Identify which cell holds the provided text, then report its (x, y) central coordinate. 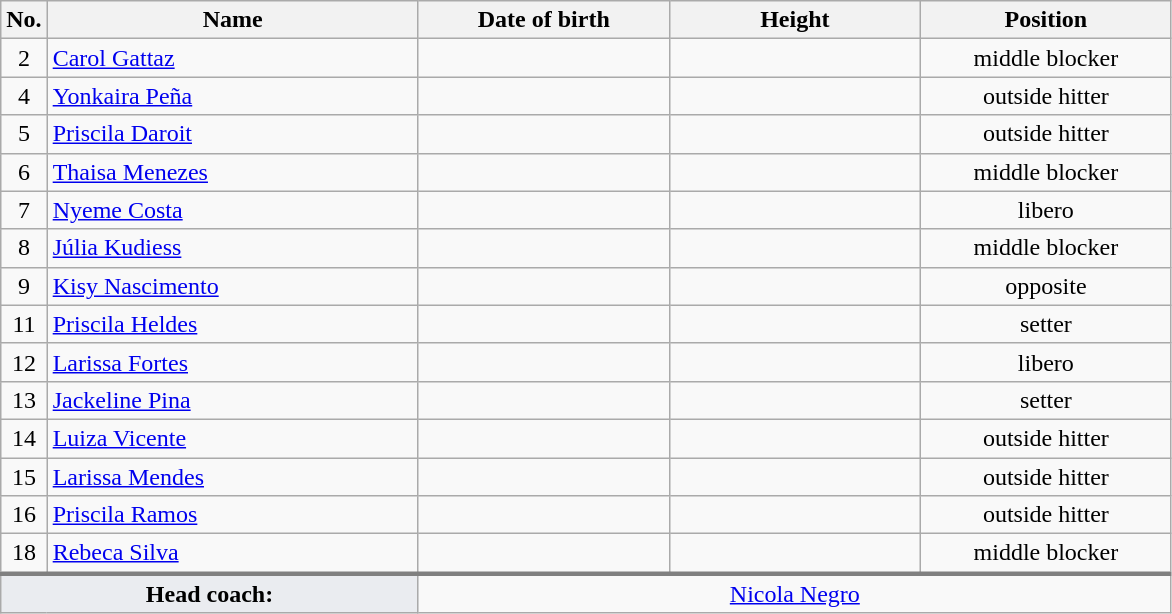
Jackeline Pina (232, 400)
No. (24, 20)
Height (794, 20)
Position (1046, 20)
Priscila Ramos (232, 515)
Nyeme Costa (232, 210)
8 (24, 248)
Luiza Vicente (232, 438)
Thaisa Menezes (232, 172)
2 (24, 58)
18 (24, 554)
7 (24, 210)
Kisy Nascimento (232, 286)
6 (24, 172)
Priscila Heldes (232, 324)
Name (232, 20)
Júlia Kudiess (232, 248)
14 (24, 438)
Nicola Negro (794, 593)
15 (24, 477)
4 (24, 96)
Date of birth (544, 20)
Larissa Fortes (232, 362)
Priscila Daroit (232, 134)
Larissa Mendes (232, 477)
Head coach: (210, 593)
Yonkaira Peña (232, 96)
16 (24, 515)
Rebeca Silva (232, 554)
Carol Gattaz (232, 58)
9 (24, 286)
5 (24, 134)
13 (24, 400)
opposite (1046, 286)
12 (24, 362)
11 (24, 324)
